Output the [X, Y] coordinate of the center of the cell containing the given text.  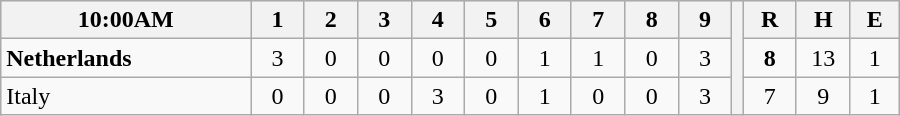
Netherlands [126, 58]
E [874, 20]
Italy [126, 96]
4 [438, 20]
13 [823, 58]
H [823, 20]
5 [492, 20]
2 [330, 20]
6 [544, 20]
10:00AM [126, 20]
R [770, 20]
